Identify which cell holds the provided text, then report its [x, y] central coordinate. 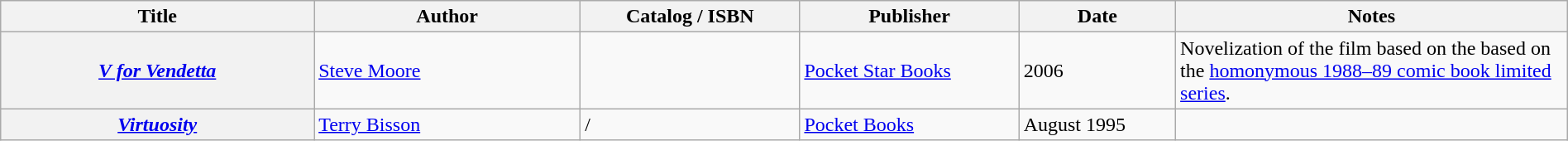
August 1995 [1097, 124]
2006 [1097, 70]
Author [447, 17]
/ [690, 124]
Terry Bisson [447, 124]
Novelization of the film based on the based on the homonymous 1988–89 comic book limited series. [1372, 70]
Pocket Books [910, 124]
Steve Moore [447, 70]
Pocket Star Books [910, 70]
Publisher [910, 17]
Virtuosity [157, 124]
Catalog / ISBN [690, 17]
Title [157, 17]
V for Vendetta [157, 70]
Notes [1372, 17]
Date [1097, 17]
